Output the [X, Y] coordinate of the center of the cell containing the given text.  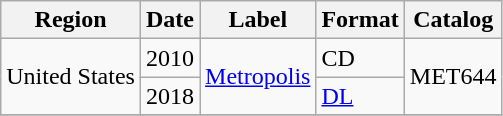
Catalog [453, 20]
2010 [170, 58]
CD [360, 58]
DL [360, 96]
Region [71, 20]
2018 [170, 96]
Format [360, 20]
Label [258, 20]
Metropolis [258, 77]
MET644 [453, 77]
United States [71, 77]
Date [170, 20]
